Determine the [X, Y] coordinate at the center of the cell enclosing the given text.  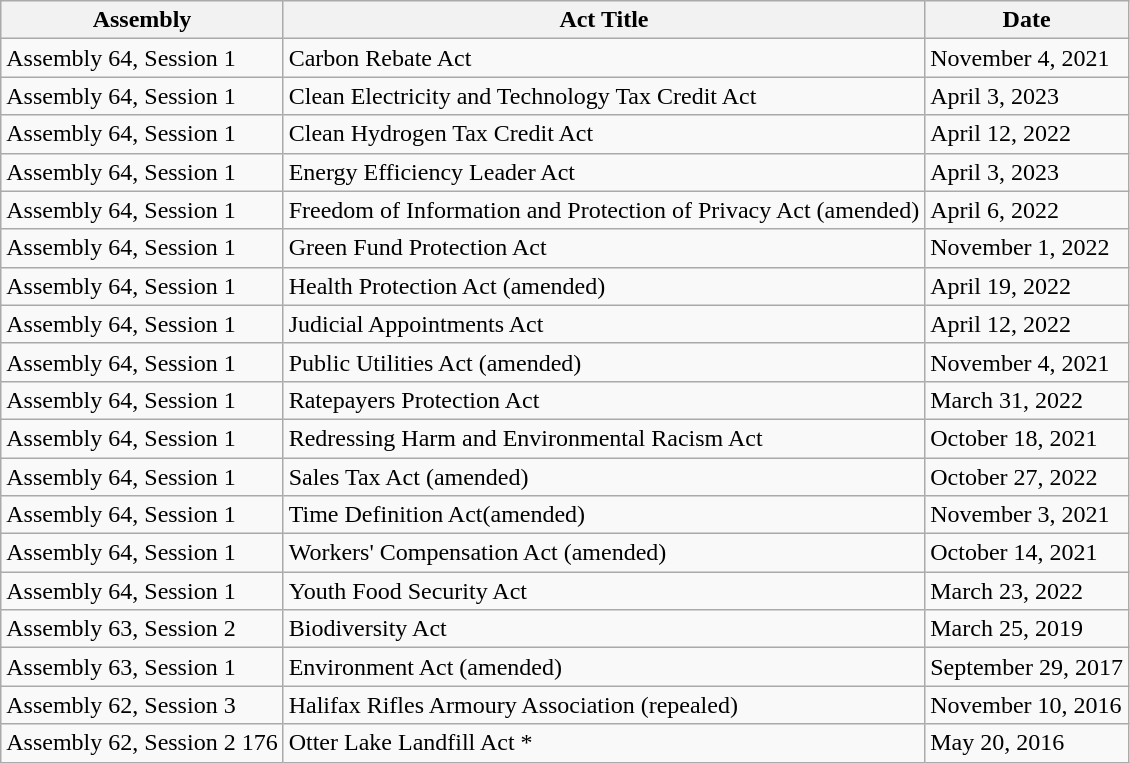
Workers' Compensation Act (amended) [604, 553]
October 18, 2021 [1027, 438]
November 1, 2022 [1027, 248]
Assembly 63, Session 2 [142, 629]
Ratepayers Protection Act [604, 400]
Environment Act (amended) [604, 667]
Assembly 62, Session 3 [142, 705]
Otter Lake Landfill Act * [604, 743]
Freedom of Information and Protection of Privacy Act (amended) [604, 210]
Clean Hydrogen Tax Credit Act [604, 134]
Sales Tax Act (amended) [604, 477]
Act Title [604, 20]
March 23, 2022 [1027, 591]
September 29, 2017 [1027, 667]
Time Definition Act(amended) [604, 515]
October 27, 2022 [1027, 477]
Energy Efficiency Leader Act [604, 172]
Public Utilities Act (amended) [604, 362]
Assembly 62, Session 2 176 [142, 743]
Clean Electricity and Technology Tax Credit Act [604, 96]
Youth Food Security Act [604, 591]
Biodiversity Act [604, 629]
April 6, 2022 [1027, 210]
Redressing Harm and Environmental Racism Act [604, 438]
Green Fund Protection Act [604, 248]
November 10, 2016 [1027, 705]
Health Protection Act (amended) [604, 286]
Carbon Rebate Act [604, 58]
March 31, 2022 [1027, 400]
Judicial Appointments Act [604, 324]
November 3, 2021 [1027, 515]
May 20, 2016 [1027, 743]
Assembly 63, Session 1 [142, 667]
Date [1027, 20]
October 14, 2021 [1027, 553]
Assembly [142, 20]
Halifax Rifles Armoury Association (repealed) [604, 705]
April 19, 2022 [1027, 286]
March 25, 2019 [1027, 629]
